Determine the [x, y] coordinate at the center of the cell enclosing the given text.  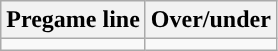
Over/under [210, 20]
Pregame line [74, 20]
